Scan for the cell matching the given text and deliver its [X, Y] coordinate at center. 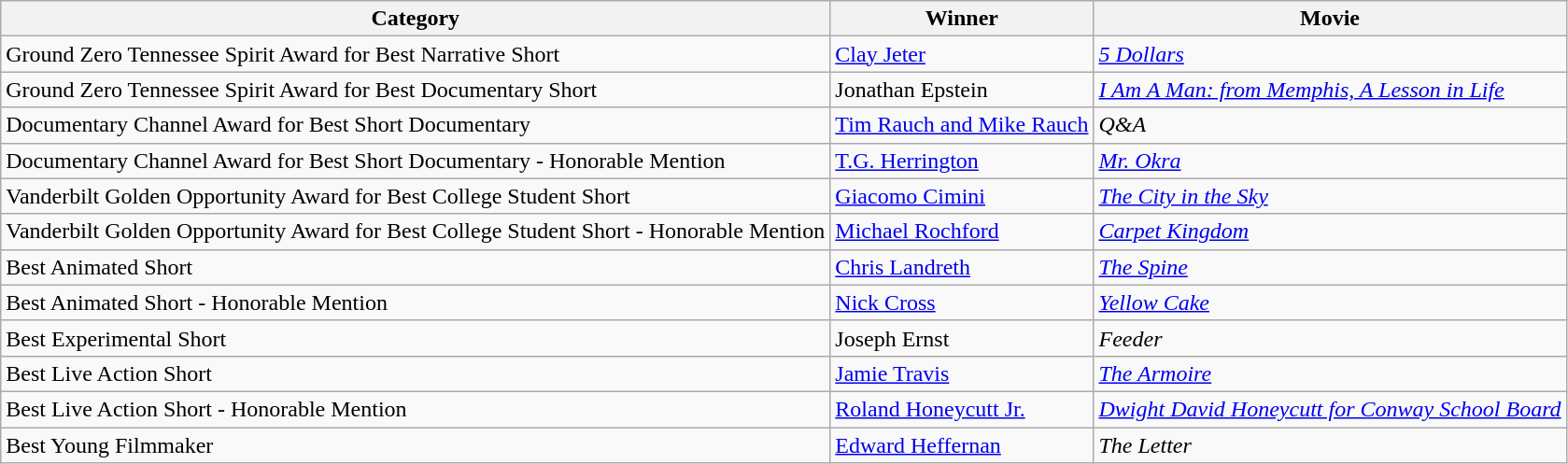
Q&A [1330, 125]
Chris Landreth [962, 267]
The Letter [1330, 445]
Winner [962, 19]
I Am A Man: from Memphis, A Lesson in Life [1330, 90]
Best Live Action Short - Honorable Mention [416, 409]
T.G. Herrington [962, 161]
Carpet Kingdom [1330, 232]
Best Experimental Short [416, 338]
Best Animated Short [416, 267]
Ground Zero Tennessee Spirit Award for Best Documentary Short [416, 90]
Movie [1330, 19]
Nick Cross [962, 302]
Vanderbilt Golden Opportunity Award for Best College Student Short [416, 196]
Jamie Travis [962, 373]
Yellow Cake [1330, 302]
Documentary Channel Award for Best Short Documentary [416, 125]
Joseph Ernst [962, 338]
Michael Rochford [962, 232]
Tim Rauch and Mike Rauch [962, 125]
Ground Zero Tennessee Spirit Award for Best Narrative Short [416, 54]
Jonathan Epstein [962, 90]
Dwight David Honeycutt for Conway School Board [1330, 409]
Best Animated Short - Honorable Mention [416, 302]
The City in the Sky [1330, 196]
Mr. Okra [1330, 161]
The Armoire [1330, 373]
Documentary Channel Award for Best Short Documentary - Honorable Mention [416, 161]
Edward Heffernan [962, 445]
Vanderbilt Golden Opportunity Award for Best College Student Short - Honorable Mention [416, 232]
5 Dollars [1330, 54]
Feeder [1330, 338]
Category [416, 19]
The Spine [1330, 267]
Best Live Action Short [416, 373]
Best Young Filmmaker [416, 445]
Roland Honeycutt Jr. [962, 409]
Clay Jeter [962, 54]
Giacomo Cimini [962, 196]
